Pinpoint the cell where the given text exists, returning its [X, Y] midpoint coordinate. 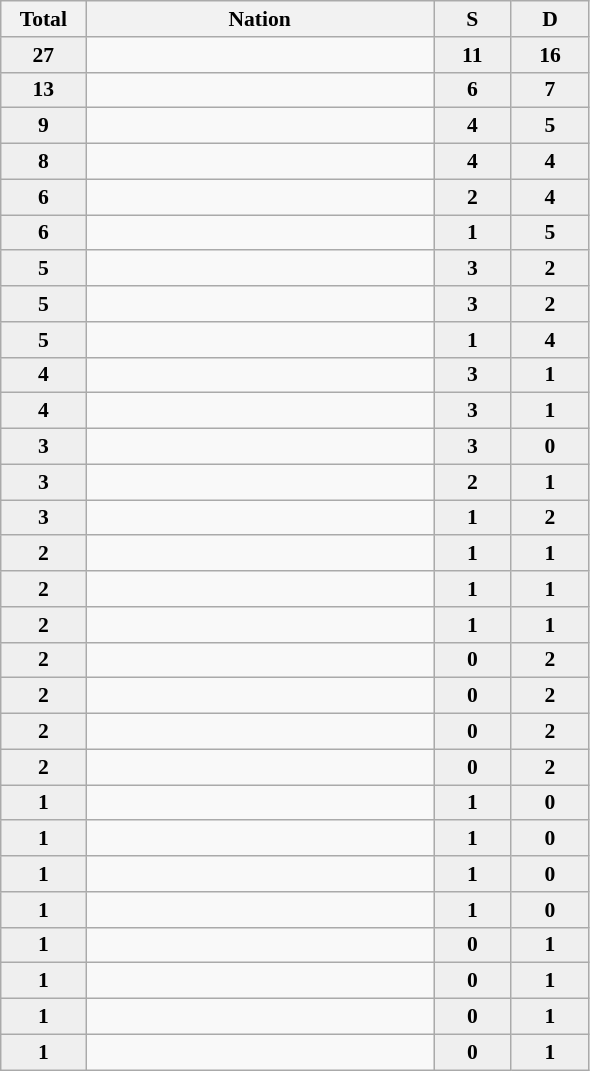
13 [44, 90]
S [473, 19]
7 [550, 90]
11 [473, 55]
Total [44, 19]
8 [44, 162]
16 [550, 55]
27 [44, 55]
D [550, 19]
Nation [260, 19]
9 [44, 126]
